Find where the given text appears and provide that cell's center as (X, Y) coordinate. 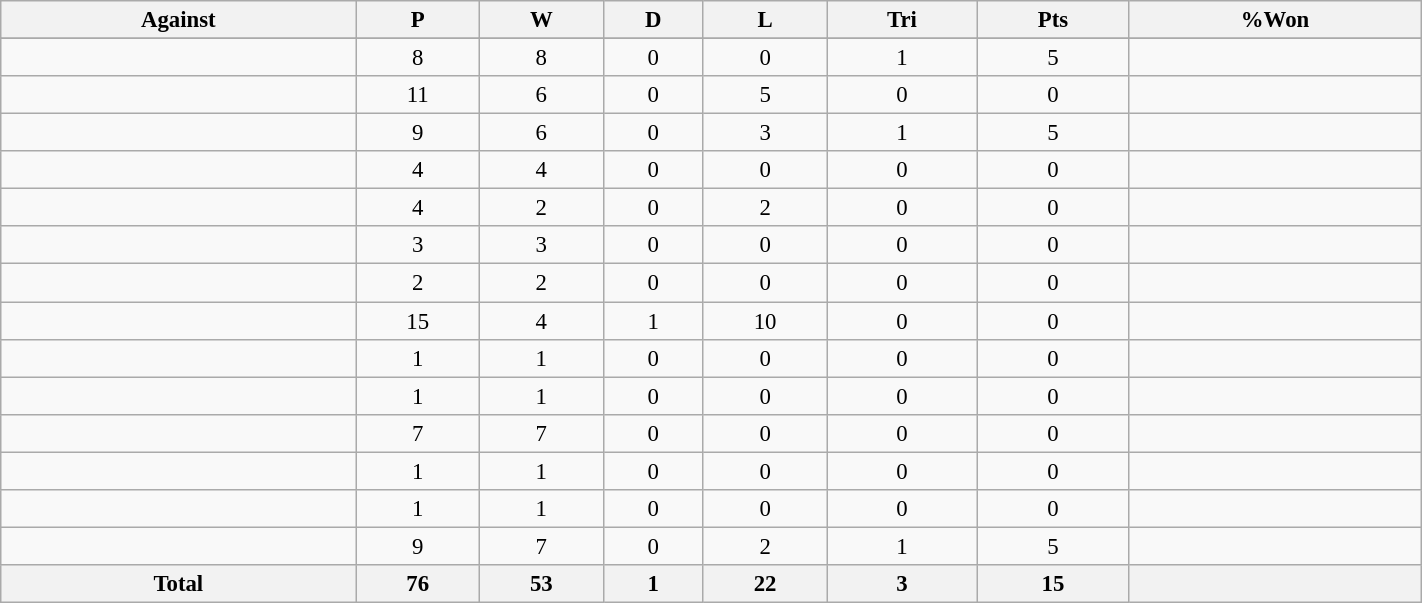
L (765, 20)
Tri (902, 20)
Against (178, 20)
76 (418, 584)
Total (178, 584)
11 (418, 95)
10 (765, 321)
53 (541, 584)
W (541, 20)
Pts (1053, 20)
%Won (1275, 20)
22 (765, 584)
D (653, 20)
P (418, 20)
